Provide the (X, Y) coordinate of the cell's center where the given text is located.  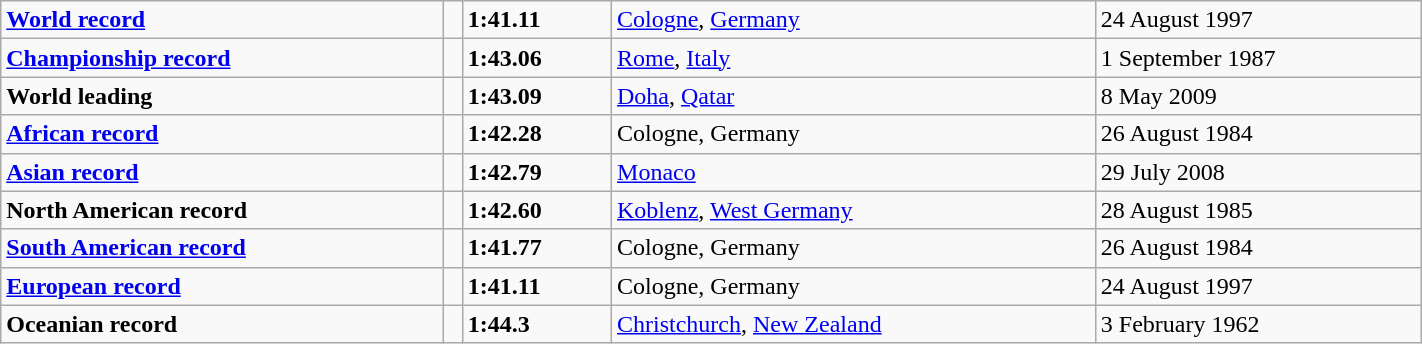
Oceanian record (222, 324)
Rome, Italy (854, 58)
29 July 2008 (1258, 172)
European record (222, 286)
1:44.3 (536, 324)
African record (222, 134)
1:42.79 (536, 172)
Asian record (222, 172)
1:42.28 (536, 134)
Doha, Qatar (854, 96)
Koblenz, West Germany (854, 210)
Monaco (854, 172)
North American record (222, 210)
World leading (222, 96)
28 August 1985 (1258, 210)
8 May 2009 (1258, 96)
1 September 1987 (1258, 58)
Christchurch, New Zealand (854, 324)
1:41.77 (536, 248)
1:43.06 (536, 58)
3 February 1962 (1258, 324)
World record (222, 20)
South American record (222, 248)
1:42.60 (536, 210)
Championship record (222, 58)
1:43.09 (536, 96)
